Output the (X, Y) coordinate of the center of the cell containing the given text.  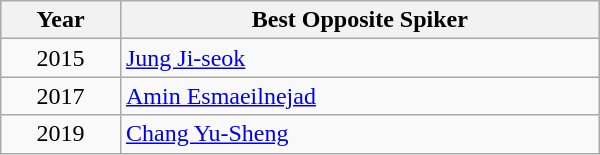
Amin Esmaeilnejad (360, 96)
2019 (61, 134)
Jung Ji-seok (360, 58)
2017 (61, 96)
2015 (61, 58)
Chang Yu-Sheng (360, 134)
Best Opposite Spiker (360, 20)
Year (61, 20)
